Search for the cell housing the specified text and yield its (x, y) center coordinate. 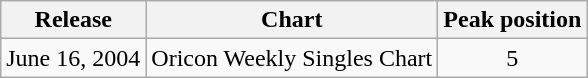
Release (74, 20)
June 16, 2004 (74, 58)
5 (512, 58)
Chart (292, 20)
Oricon Weekly Singles Chart (292, 58)
Peak position (512, 20)
